Return (x, y) of the center of cell containing provided text 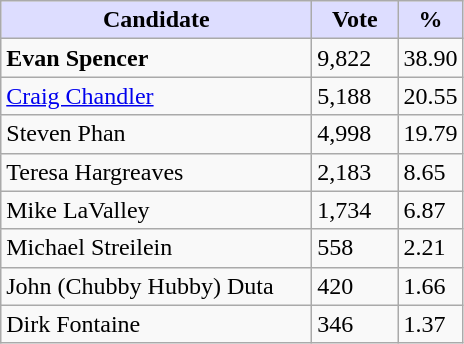
Teresa Hargreaves (156, 172)
4,998 (355, 134)
420 (355, 286)
2.21 (430, 248)
Michael Streilein (156, 248)
Mike LaValley (156, 210)
8.65 (430, 172)
2,183 (355, 172)
19.79 (430, 134)
Steven Phan (156, 134)
Dirk Fontaine (156, 324)
6.87 (430, 210)
558 (355, 248)
9,822 (355, 58)
Craig Chandler (156, 96)
John (Chubby Hubby) Duta (156, 286)
20.55 (430, 96)
1,734 (355, 210)
5,188 (355, 96)
346 (355, 324)
1.37 (430, 324)
Vote (355, 20)
Candidate (156, 20)
Evan Spencer (156, 58)
% (430, 20)
38.90 (430, 58)
1.66 (430, 286)
